Provide the (X, Y) coordinate of the cell's center where the given text is located.  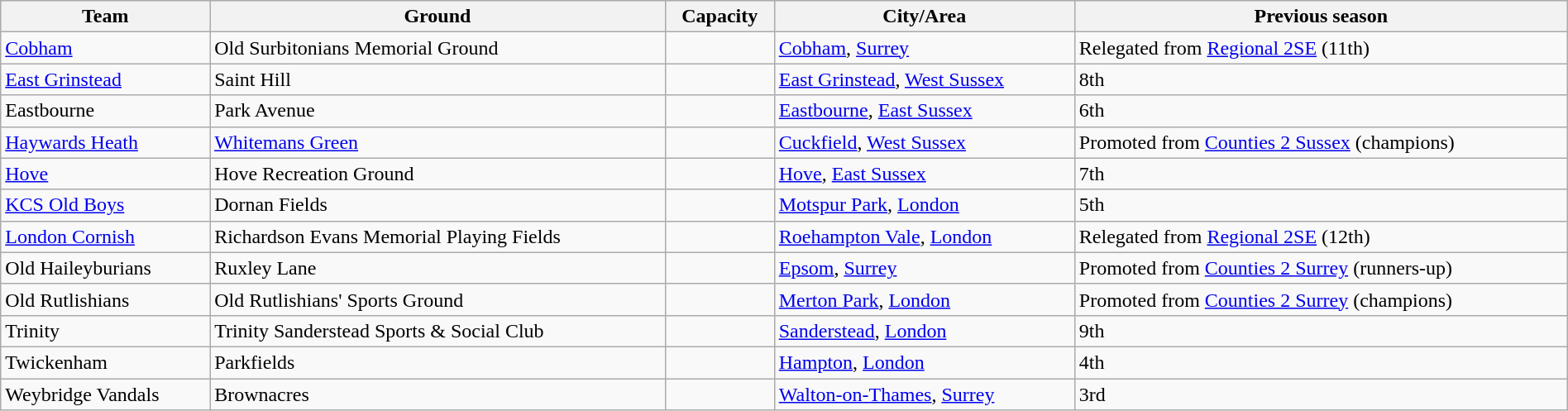
Cobham (106, 48)
Ruxley Lane (438, 268)
Haywards Heath (106, 142)
3rd (1321, 394)
City/Area (925, 17)
Relegated from Regional 2SE (12th) (1321, 237)
Brownacres (438, 394)
Weybridge Vandals (106, 394)
Promoted from Counties 2 Surrey (runners-up) (1321, 268)
Trinity Sanderstead Sports & Social Club (438, 331)
Motspur Park, London (925, 205)
Parkfields (438, 362)
Hove, East Sussex (925, 174)
Previous season (1321, 17)
Cobham, Surrey (925, 48)
East Grinstead, West Sussex (925, 79)
Old Rutlishians' Sports Ground (438, 299)
Saint Hill (438, 79)
Hampton, London (925, 362)
Hove Recreation Ground (438, 174)
Promoted from Counties 2 Surrey (champions) (1321, 299)
6th (1321, 111)
Epsom, Surrey (925, 268)
7th (1321, 174)
KCS Old Boys (106, 205)
Relegated from Regional 2SE (11th) (1321, 48)
East Grinstead (106, 79)
Cuckfield, West Sussex (925, 142)
Old Haileyburians (106, 268)
9th (1321, 331)
Promoted from Counties 2 Sussex (champions) (1321, 142)
Richardson Evans Memorial Playing Fields (438, 237)
5th (1321, 205)
Old Rutlishians (106, 299)
Whitemans Green (438, 142)
Dornan Fields (438, 205)
Sanderstead, London (925, 331)
Old Surbitonians Memorial Ground (438, 48)
Trinity (106, 331)
Roehampton Vale, London (925, 237)
4th (1321, 362)
Eastbourne (106, 111)
London Cornish (106, 237)
Capacity (719, 17)
Hove (106, 174)
Merton Park, London (925, 299)
Walton-on-Thames, Surrey (925, 394)
Ground (438, 17)
8th (1321, 79)
Team (106, 17)
Park Avenue (438, 111)
Twickenham (106, 362)
Eastbourne, East Sussex (925, 111)
